Pinpoint the cell where the given text exists, returning its [X, Y] midpoint coordinate. 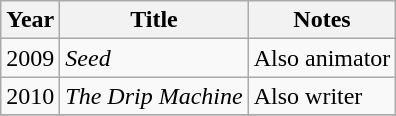
The Drip Machine [154, 96]
Also animator [322, 58]
Notes [322, 20]
2009 [30, 58]
2010 [30, 96]
Title [154, 20]
Year [30, 20]
Also writer [322, 96]
Seed [154, 58]
